Locate the cell with the specified text and output its [X, Y] center coordinate. 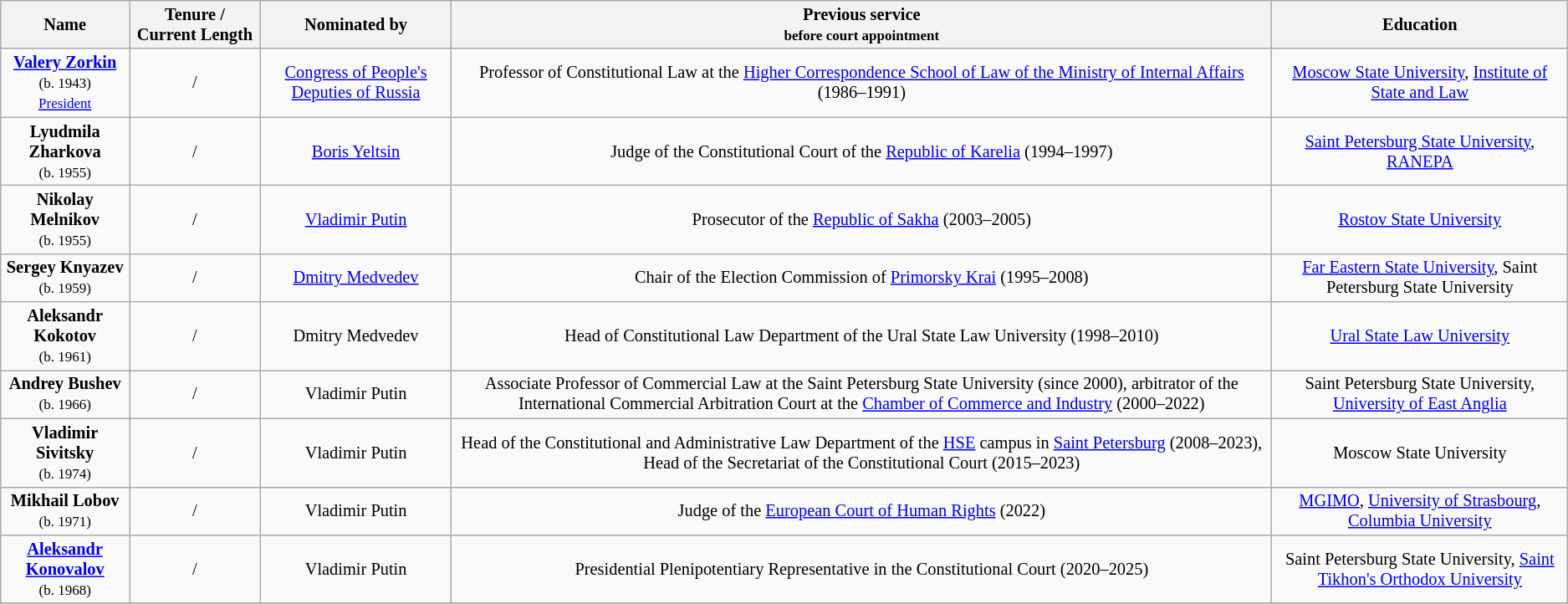
Saint Petersburg State University, Saint Tikhon's Orthodox University [1420, 569]
Moscow State University, Institute of State and Law [1420, 83]
Chair of the Election Commission of Primorsky Krai (1995–2008) [861, 278]
MGIMO, University of Strasbourg, Columbia University [1420, 511]
Judge of the European Court of Human Rights (2022) [861, 511]
Nominated by [356, 24]
Aleksandr Konovalov(b. 1968) [65, 569]
Nikolay Melnikov(b. 1955) [65, 219]
Presidential Plenipotentiary Representative in the Constitutional Court (2020–2025) [861, 569]
Moscow State University [1420, 453]
Congress of People's Deputies of Russia [356, 83]
Sergey Knyazev(b. 1959) [65, 278]
Name [65, 24]
Lyudmila Zharkova(b. 1955) [65, 151]
Prosecutor of the Republic of Sakha (2003–2005) [861, 219]
Judge of the Constitutional Court of the Republic of Karelia (1994–1997) [861, 151]
Saint Petersburg State University, University of East Anglia [1420, 394]
Head of Constitutional Law Department of the Ural State Law University (1998–2010) [861, 336]
Boris Yeltsin [356, 151]
Previous servicebefore court appointment [861, 24]
Andrey Bushev(b. 1966) [65, 394]
Aleksandr Kokotov(b. 1961) [65, 336]
Saint Petersburg State University, RANEPA [1420, 151]
Tenure / Current Length [196, 24]
Rostov State University [1420, 219]
Vladimir Sivitsky(b. 1974) [65, 453]
Far Eastern State University, Saint Petersburg State University [1420, 278]
Mikhail Lobov(b. 1971) [65, 511]
Ural State Law University [1420, 336]
Professor of Constitutional Law at the Higher Correspondence School of Law of the Ministry of Internal Affairs (1986–1991) [861, 83]
Education [1420, 24]
Valery Zorkin(b. 1943)President [65, 83]
